Capture the cell that displays the provided text and extract its (X, Y) central coordinate. 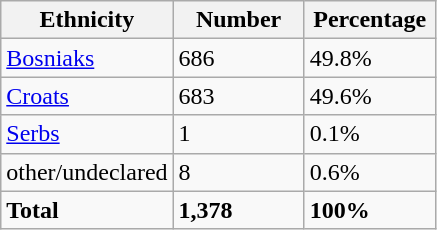
Total (87, 210)
Croats (87, 96)
683 (238, 96)
1 (238, 134)
100% (370, 210)
Serbs (87, 134)
Ethnicity (87, 20)
Percentage (370, 20)
49.8% (370, 58)
0.1% (370, 134)
1,378 (238, 210)
other/undeclared (87, 172)
8 (238, 172)
Number (238, 20)
0.6% (370, 172)
686 (238, 58)
49.6% (370, 96)
Bosniaks (87, 58)
